Detect which cell encompasses the target text, then output its [X, Y] center coordinate. 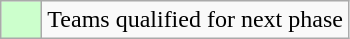
Teams qualified for next phase [196, 20]
